Scan for the cell matching the given text and deliver its [x, y] coordinate at center. 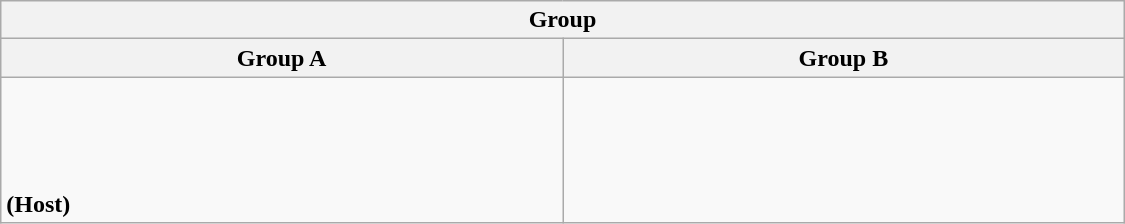
Group B [843, 58]
(Host) [282, 150]
Group [563, 20]
Group A [282, 58]
